Output the [x, y] coordinate of the center of the cell containing the given text.  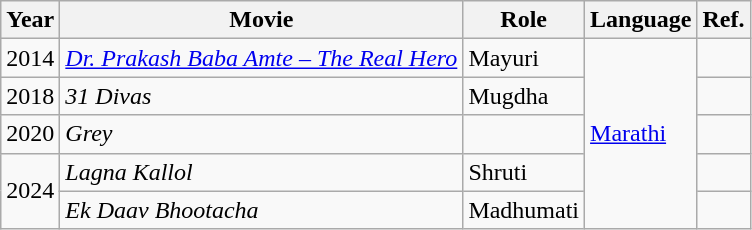
Year [30, 20]
Grey [262, 134]
Mugdha [524, 96]
2020 [30, 134]
Madhumati [524, 210]
2024 [30, 191]
Dr. Prakash Baba Amte – The Real Hero [262, 58]
Mayuri [524, 58]
Ek Daav Bhootacha [262, 210]
Marathi [641, 134]
2018 [30, 96]
Language [641, 20]
Ref. [724, 20]
31 Divas [262, 96]
Role [524, 20]
Lagna Kallol [262, 172]
2014 [30, 58]
Movie [262, 20]
Shruti [524, 172]
